Return the [X, Y] coordinate for the center point of the cell that contains the specified text.  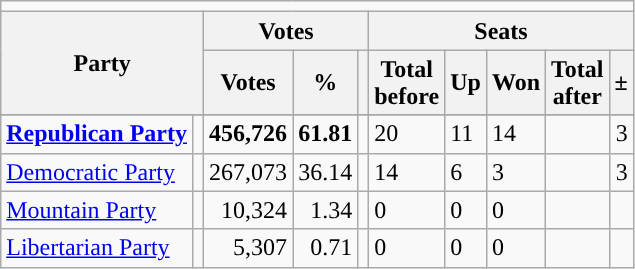
% [326, 82]
0.71 [326, 248]
Party [102, 64]
Totalbefore [407, 82]
10,324 [248, 210]
1.34 [326, 210]
6 [466, 172]
Seats [502, 31]
Libertarian Party [97, 248]
Up [466, 82]
Democratic Party [97, 172]
5,307 [248, 248]
36.14 [326, 172]
456,726 [248, 134]
267,073 [248, 172]
61.81 [326, 134]
Mountain Party [97, 210]
Totalafter [578, 82]
± [621, 82]
Republican Party [97, 134]
Won [516, 82]
11 [466, 134]
20 [407, 134]
